Scan for the cell matching the given text and deliver its [X, Y] coordinate at center. 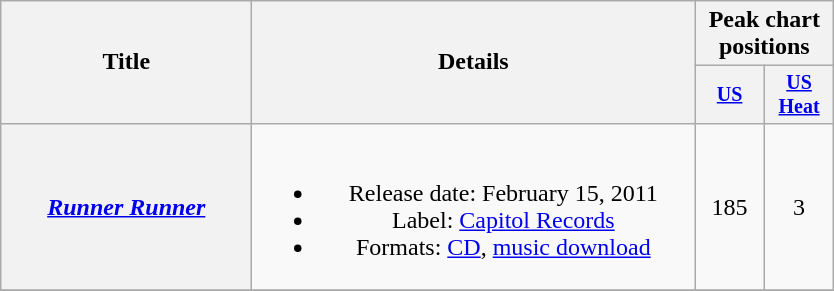
Runner Runner [126, 206]
185 [730, 206]
US Heat [798, 94]
3 [798, 206]
Title [126, 62]
US [730, 94]
Release date: February 15, 2011Label: Capitol RecordsFormats: CD, music download [474, 206]
Details [474, 62]
Peak chartpositions [764, 34]
